Scan for the cell matching the given text and deliver its [x, y] coordinate at center. 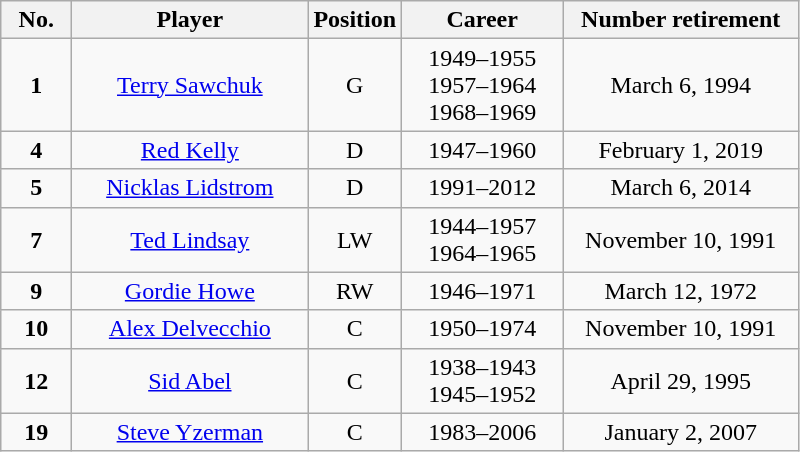
12 [36, 380]
4 [36, 150]
1 [36, 85]
Player [190, 20]
G [355, 85]
Terry Sawchuk [190, 85]
9 [36, 291]
5 [36, 188]
Nicklas Lidstrom [190, 188]
1983–2006 [482, 432]
Red Kelly [190, 150]
February 1, 2019 [681, 150]
RW [355, 291]
March 12, 1972 [681, 291]
No. [36, 20]
Gordie Howe [190, 291]
Career [482, 20]
1950–1974 [482, 329]
1991–2012 [482, 188]
Ted Lindsay [190, 240]
January 2, 2007 [681, 432]
1944–19571964–1965 [482, 240]
1947–1960 [482, 150]
19 [36, 432]
Alex Delvecchio [190, 329]
1938–19431945–1952 [482, 380]
Number retirement [681, 20]
10 [36, 329]
1946–1971 [482, 291]
March 6, 2014 [681, 188]
1949–19551957–19641968–1969 [482, 85]
April 29, 1995 [681, 380]
Sid Abel [190, 380]
Steve Yzerman [190, 432]
LW [355, 240]
7 [36, 240]
Position [355, 20]
March 6, 1994 [681, 85]
